Return the [X, Y] coordinate for the center point of the cell that contains the specified text.  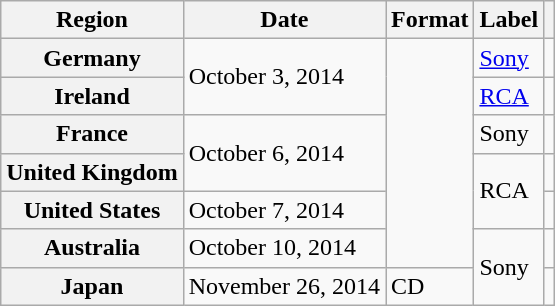
Ireland [92, 96]
November 26, 2014 [284, 286]
Date [284, 20]
United States [92, 210]
Label [509, 20]
France [92, 134]
Region [92, 20]
October 10, 2014 [284, 248]
October 3, 2014 [284, 77]
Australia [92, 248]
Germany [92, 58]
Japan [92, 286]
October 7, 2014 [284, 210]
October 6, 2014 [284, 153]
United Kingdom [92, 172]
Format [430, 20]
CD [430, 286]
